Scan for the cell matching the given text and deliver its (X, Y) coordinate at center. 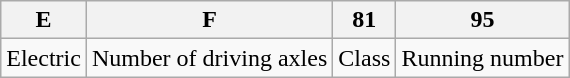
Running number (482, 58)
Class (364, 58)
81 (364, 20)
F (209, 20)
Number of driving axles (209, 58)
E (44, 20)
95 (482, 20)
Electric (44, 58)
